Pinpoint the cell where the given text exists, returning its [X, Y] midpoint coordinate. 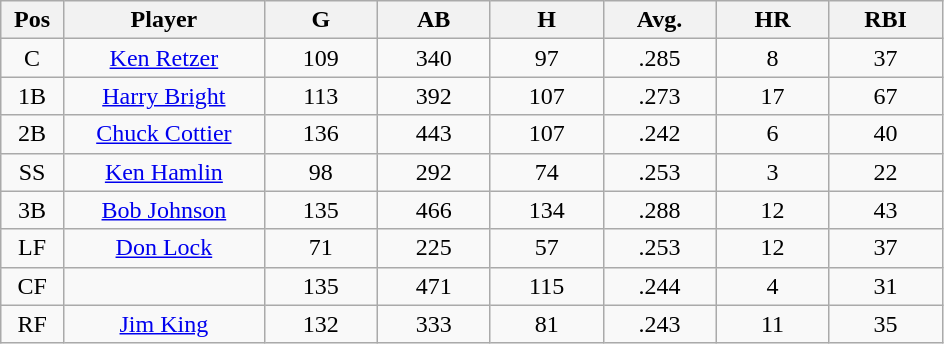
CF [32, 286]
340 [434, 58]
.273 [660, 96]
113 [320, 96]
Avg. [660, 20]
3B [32, 210]
SS [32, 172]
74 [546, 172]
Bob Johnson [164, 210]
11 [772, 324]
Chuck Cottier [164, 134]
98 [320, 172]
Harry Bright [164, 96]
Pos [32, 20]
67 [886, 96]
2B [32, 134]
40 [886, 134]
Ken Retzer [164, 58]
134 [546, 210]
392 [434, 96]
.285 [660, 58]
97 [546, 58]
4 [772, 286]
43 [886, 210]
471 [434, 286]
22 [886, 172]
136 [320, 134]
Ken Hamlin [164, 172]
C [32, 58]
466 [434, 210]
G [320, 20]
109 [320, 58]
292 [434, 172]
81 [546, 324]
333 [434, 324]
17 [772, 96]
Jim King [164, 324]
.244 [660, 286]
RF [32, 324]
AB [434, 20]
225 [434, 248]
57 [546, 248]
LF [32, 248]
Don Lock [164, 248]
8 [772, 58]
1B [32, 96]
HR [772, 20]
3 [772, 172]
31 [886, 286]
115 [546, 286]
.288 [660, 210]
H [546, 20]
71 [320, 248]
RBI [886, 20]
6 [772, 134]
443 [434, 134]
.243 [660, 324]
Player [164, 20]
35 [886, 324]
.242 [660, 134]
132 [320, 324]
